Scan for the cell matching the given text and deliver its (x, y) coordinate at center. 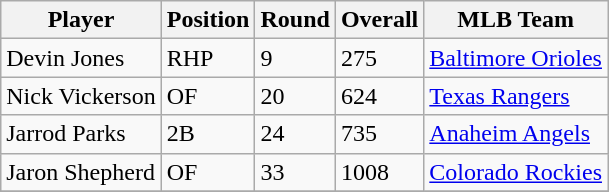
275 (379, 58)
33 (295, 172)
Round (295, 20)
624 (379, 96)
Anaheim Angels (516, 134)
2B (208, 134)
24 (295, 134)
9 (295, 58)
Baltimore Orioles (516, 58)
1008 (379, 172)
735 (379, 134)
Colorado Rockies (516, 172)
Player (81, 20)
Position (208, 20)
Overall (379, 20)
MLB Team (516, 20)
Jaron Shepherd (81, 172)
20 (295, 96)
Devin Jones (81, 58)
Jarrod Parks (81, 134)
RHP (208, 58)
Nick Vickerson (81, 96)
Texas Rangers (516, 96)
